Determine the [X, Y] coordinate at the center of the cell enclosing the given text.  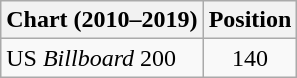
US Billboard 200 [102, 58]
Position [250, 20]
140 [250, 58]
Chart (2010–2019) [102, 20]
